Return [x, y] of the center of cell containing provided text 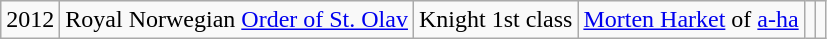
Royal Norwegian Order of St. Olav [237, 20]
Knight 1st class [495, 20]
Morten Harket of a-ha [691, 20]
2012 [30, 20]
